Search for the cell housing the specified text and yield its [X, Y] center coordinate. 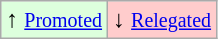
↓ Relegated [162, 20]
↑ Promoted [54, 20]
